From the cell containing the given text, extract its center point as (x, y) coordinate. 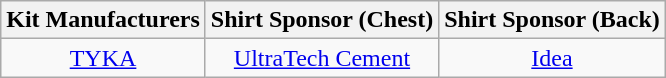
Kit Manufacturers (104, 20)
Idea (552, 58)
TYKA (104, 58)
Shirt Sponsor (Back) (552, 20)
UltraTech Cement (322, 58)
Shirt Sponsor (Chest) (322, 20)
